Identify which cell holds the provided text, then report its [x, y] central coordinate. 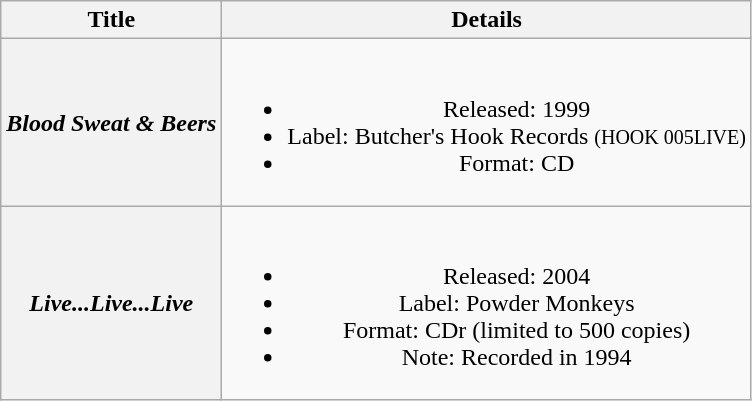
Released: 2004Label: Powder MonkeysFormat: CDr (limited to 500 copies)Note: Recorded in 1994 [487, 303]
Released: 1999Label: Butcher's Hook Records (HOOK 005LIVE)Format: CD [487, 122]
Blood Sweat & Beers [112, 122]
Title [112, 20]
Details [487, 20]
Live...Live...Live [112, 303]
